Search for the cell housing the specified text and yield its (x, y) center coordinate. 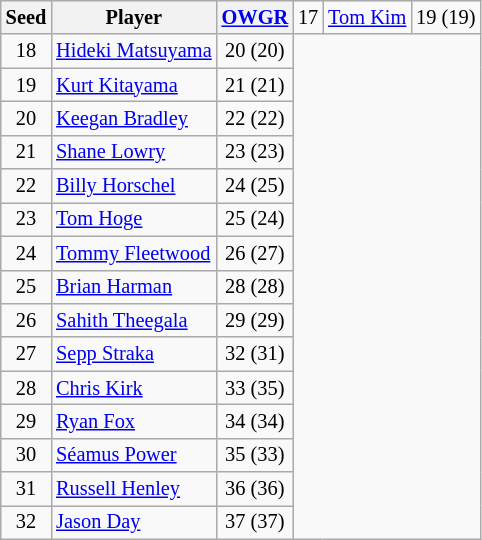
25 (24) (255, 219)
27 (26, 354)
20 (26, 118)
21 (21) (255, 85)
Chris Kirk (134, 388)
21 (26, 152)
18 (26, 51)
34 (34) (255, 421)
Jason Day (134, 522)
OWGR (255, 17)
20 (20) (255, 51)
Tom Hoge (134, 219)
Seed (26, 17)
Billy Horschel (134, 186)
30 (26, 455)
Sahith Theegala (134, 320)
Séamus Power (134, 455)
31 (26, 489)
26 (26, 320)
Tom Kim (367, 17)
Keegan Bradley (134, 118)
Russell Henley (134, 489)
Sepp Straka (134, 354)
37 (37) (255, 522)
24 (26, 253)
28 (28) (255, 287)
23 (26, 219)
24 (25) (255, 186)
22 (22) (255, 118)
23 (23) (255, 152)
26 (27) (255, 253)
29 (26, 421)
Player (134, 17)
Hideki Matsuyama (134, 51)
28 (26, 388)
Ryan Fox (134, 421)
17 (308, 17)
19 (26, 85)
22 (26, 186)
36 (36) (255, 489)
Brian Harman (134, 287)
25 (26, 287)
29 (29) (255, 320)
32 (26, 522)
33 (35) (255, 388)
Tommy Fleetwood (134, 253)
35 (33) (255, 455)
32 (31) (255, 354)
Kurt Kitayama (134, 85)
Shane Lowry (134, 152)
19 (19) (446, 17)
